Provide the (X, Y) coordinate of the cell's center where the given text is located.  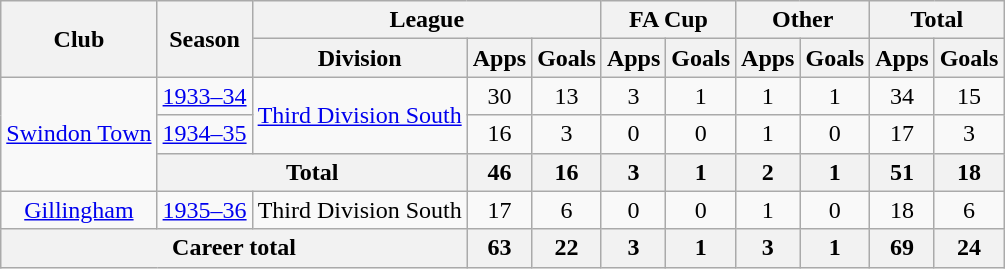
Gillingham (79, 210)
FA Cup (668, 20)
Swindon Town (79, 134)
69 (902, 248)
1933–34 (204, 96)
Career total (234, 248)
Division (360, 58)
2 (768, 172)
24 (969, 248)
46 (499, 172)
30 (499, 96)
1935–36 (204, 210)
13 (567, 96)
34 (902, 96)
League (426, 20)
Season (204, 39)
Club (79, 39)
63 (499, 248)
15 (969, 96)
51 (902, 172)
22 (567, 248)
1934–35 (204, 134)
Other (803, 20)
